Output the (x, y) coordinate of the center of the cell containing the given text.  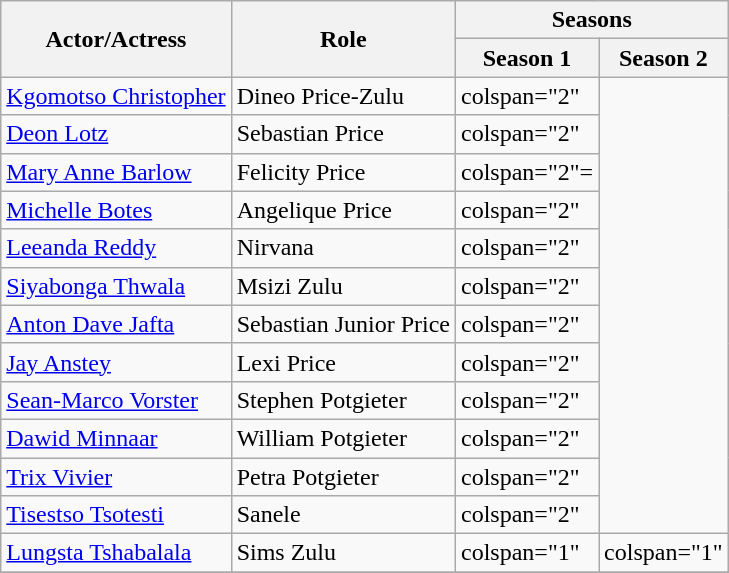
Jay Anstey (116, 362)
Lungsta Tshabalala (116, 553)
colspan="2"= (528, 172)
Actor/Actress (116, 39)
Tisestso Tsotesti (116, 515)
Petra Potgieter (343, 477)
Sims Zulu (343, 553)
William Potgieter (343, 438)
Season 2 (664, 58)
Anton Dave Jafta (116, 324)
Role (343, 39)
Season 1 (528, 58)
Nirvana (343, 248)
Michelle Botes (116, 210)
Trix Vivier (116, 477)
Sebastian Junior Price (343, 324)
Stephen Potgieter (343, 400)
Seasons (592, 20)
Siyabonga Thwala (116, 286)
Felicity Price (343, 172)
Lexi Price (343, 362)
Sebastian Price (343, 134)
Sean-Marco Vorster (116, 400)
Kgomotso Christopher (116, 96)
Leeanda Reddy (116, 248)
Dineo Price-Zulu (343, 96)
Deon Lotz (116, 134)
Angelique Price (343, 210)
Mary Anne Barlow (116, 172)
Msizi Zulu (343, 286)
Dawid Minnaar (116, 438)
Sanele (343, 515)
